Extract the [X, Y] coordinate from the center of the cell holding the provided text.  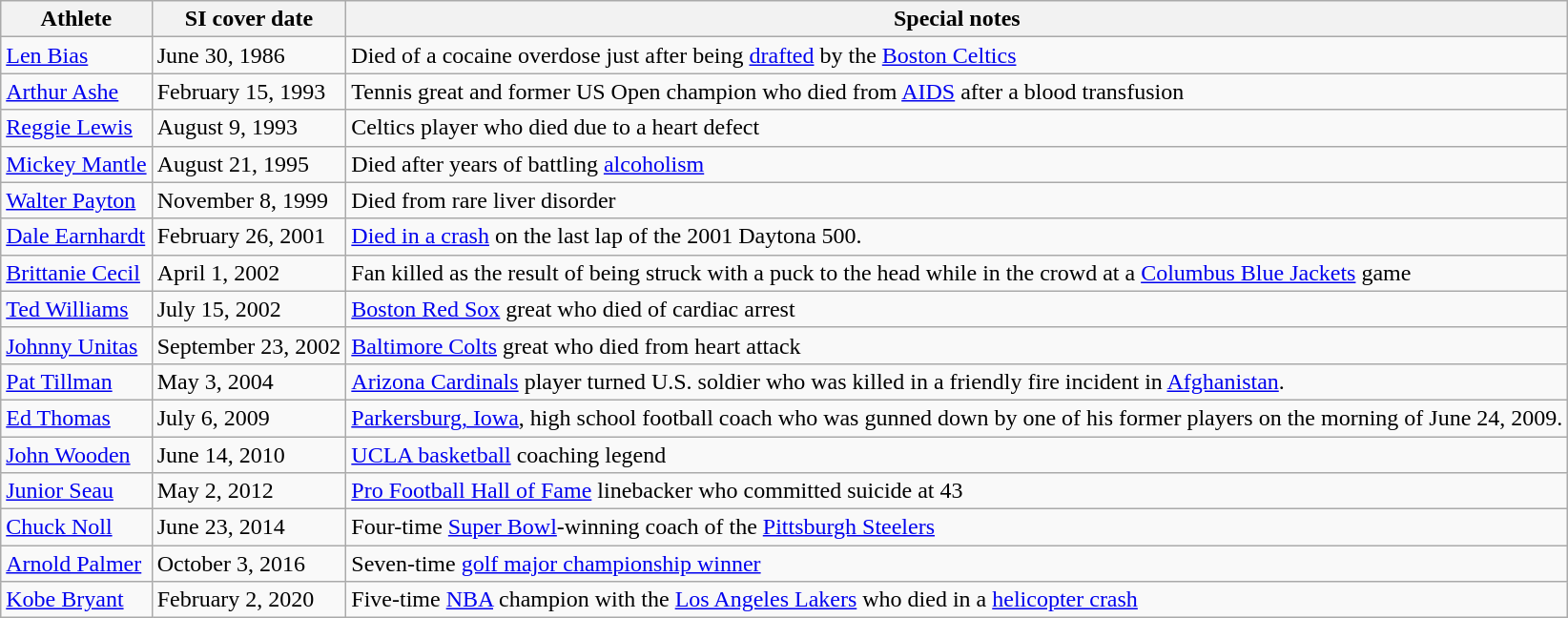
July 15, 2002 [249, 309]
Athlete [76, 19]
UCLA basketball coaching legend [958, 455]
August 21, 1995 [249, 164]
Kobe Bryant [76, 600]
Johnny Unitas [76, 345]
May 3, 2004 [249, 381]
Special notes [958, 19]
Seven-time golf major championship winner [958, 564]
June 23, 2014 [249, 527]
Walter Payton [76, 200]
November 8, 1999 [249, 200]
Chuck Noll [76, 527]
February 26, 2001 [249, 237]
Arizona Cardinals player turned U.S. soldier who was killed in a friendly fire incident in Afghanistan. [958, 381]
Arthur Ashe [76, 92]
Parkersburg, Iowa, high school football coach who was gunned down by one of his former players on the morning of June 24, 2009. [958, 418]
Arnold Palmer [76, 564]
Tennis great and former US Open champion who died from AIDS after a blood transfusion [958, 92]
Fan killed as the result of being struck with a puck to the head while in the crowd at a Columbus Blue Jackets game [958, 273]
Reggie Lewis [76, 128]
Died in a crash on the last lap of the 2001 Daytona 500. [958, 237]
February 15, 1993 [249, 92]
Ed Thomas [76, 418]
Brittanie Cecil [76, 273]
October 3, 2016 [249, 564]
June 30, 1986 [249, 55]
July 6, 2009 [249, 418]
Died from rare liver disorder [958, 200]
Died after years of battling alcoholism [958, 164]
Celtics player who died due to a heart defect [958, 128]
Dale Earnhardt [76, 237]
Junior Seau [76, 491]
Pro Football Hall of Fame linebacker who committed suicide at 43 [958, 491]
Baltimore Colts great who died from heart attack [958, 345]
Died of a cocaine overdose just after being drafted by the Boston Celtics [958, 55]
May 2, 2012 [249, 491]
John Wooden [76, 455]
Len Bias [76, 55]
Five-time NBA champion with the Los Angeles Lakers who died in a helicopter crash [958, 600]
Ted Williams [76, 309]
February 2, 2020 [249, 600]
Four-time Super Bowl-winning coach of the Pittsburgh Steelers [958, 527]
September 23, 2002 [249, 345]
June 14, 2010 [249, 455]
August 9, 1993 [249, 128]
SI cover date [249, 19]
Mickey Mantle [76, 164]
Pat Tillman [76, 381]
April 1, 2002 [249, 273]
Boston Red Sox great who died of cardiac arrest [958, 309]
